For the text-containing cell, return its midpoint in (x, y) coordinate format. 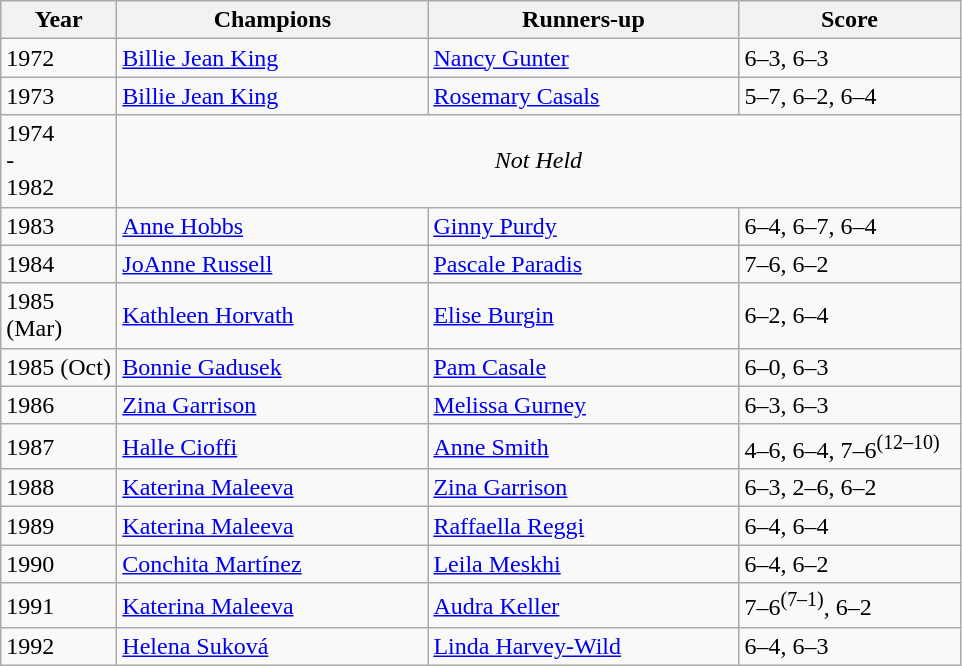
Leila Meskhi (584, 564)
1974-1982 (59, 161)
6–0, 6–3 (850, 367)
4–6, 6–4, 7–6(12–10) (850, 446)
1985 (Oct) (59, 367)
Raffaella Reggi (584, 526)
1983 (59, 226)
1986 (59, 405)
Linda Harvey-Wild (584, 647)
Champions (272, 20)
Audra Keller (584, 606)
7–6(7–1), 6–2 (850, 606)
Elise Burgin (584, 316)
6–4, 6–4 (850, 526)
Not Held (538, 161)
Anne Hobbs (272, 226)
Pam Casale (584, 367)
Ginny Purdy (584, 226)
1989 (59, 526)
1987 (59, 446)
6–4, 6–2 (850, 564)
Bonnie Gadusek (272, 367)
6–4, 6–7, 6–4 (850, 226)
1972 (59, 58)
Kathleen Horvath (272, 316)
Anne Smith (584, 446)
1990 (59, 564)
6–2, 6–4 (850, 316)
Rosemary Casals (584, 96)
6–3, 2–6, 6–2 (850, 488)
1973 (59, 96)
6–4, 6–3 (850, 647)
1992 (59, 647)
1984 (59, 264)
Helena Suková (272, 647)
7–6, 6–2 (850, 264)
Score (850, 20)
1991 (59, 606)
Runners-up (584, 20)
Melissa Gurney (584, 405)
5–7, 6–2, 6–4 (850, 96)
Conchita Martínez (272, 564)
Pascale Paradis (584, 264)
Year (59, 20)
Halle Cioffi (272, 446)
Nancy Gunter (584, 58)
1988 (59, 488)
JoAnne Russell (272, 264)
1985 (Mar) (59, 316)
